Output the [x, y] coordinate of the center of the cell containing the given text.  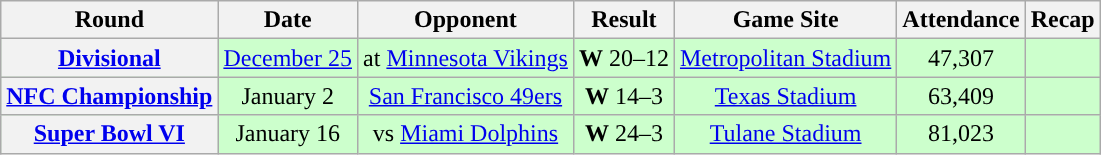
Texas Stadium [785, 96]
W 24–3 [624, 134]
vs Miami Dolphins [466, 134]
Recap [1062, 20]
January 2 [288, 96]
63,409 [961, 96]
W 14–3 [624, 96]
NFC Championship [110, 96]
Round [110, 20]
47,307 [961, 58]
Game Site [785, 20]
Date [288, 20]
San Francisco 49ers [466, 96]
Metropolitan Stadium [785, 58]
Super Bowl VI [110, 134]
Result [624, 20]
Divisional [110, 58]
W 20–12 [624, 58]
Attendance [961, 20]
December 25 [288, 58]
at Minnesota Vikings [466, 58]
Opponent [466, 20]
January 16 [288, 134]
Tulane Stadium [785, 134]
81,023 [961, 134]
